Scan for the cell matching the given text and deliver its (X, Y) coordinate at center. 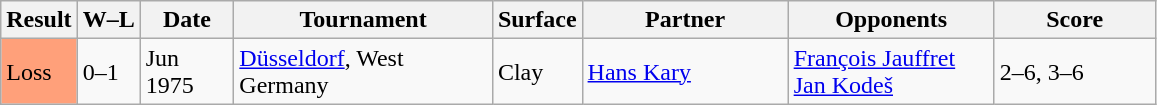
W–L (108, 20)
Surface (537, 20)
2–6, 3–6 (1074, 72)
Result (39, 20)
Hans Kary (685, 72)
Clay (537, 72)
François Jauffret Jan Kodeš (891, 72)
Düsseldorf, West Germany (364, 72)
0–1 (108, 72)
Partner (685, 20)
Date (187, 20)
Opponents (891, 20)
Score (1074, 20)
Tournament (364, 20)
Jun 1975 (187, 72)
Loss (39, 72)
